Output the [X, Y] coordinate of the center of the cell containing the given text.  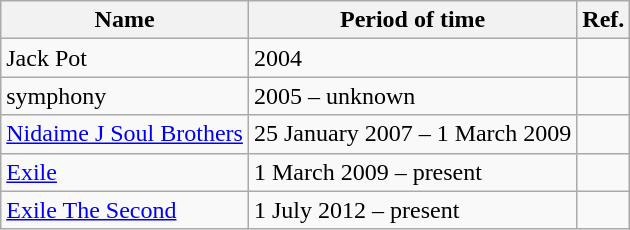
Exile The Second [125, 210]
Exile [125, 172]
2005 – unknown [412, 96]
symphony [125, 96]
1 March 2009 – present [412, 172]
Period of time [412, 20]
Jack Pot [125, 58]
2004 [412, 58]
25 January 2007 – 1 March 2009 [412, 134]
Name [125, 20]
Nidaime J Soul Brothers [125, 134]
1 July 2012 – present [412, 210]
Ref. [604, 20]
